Scan for the cell matching the given text and deliver its [X, Y] coordinate at center. 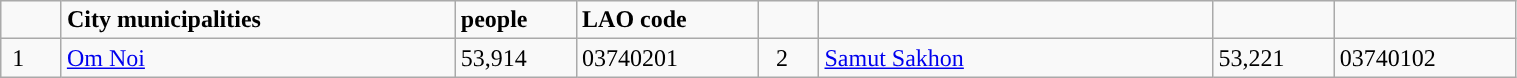
2 [788, 58]
LAO code [668, 20]
1 [32, 58]
03740102 [1425, 58]
03740201 [668, 58]
Om Noi [258, 58]
City municipalities [258, 20]
people [516, 20]
53,914 [516, 58]
53,221 [1274, 58]
Samut Sakhon [1016, 58]
